Return (X, Y) of the center of cell containing provided text 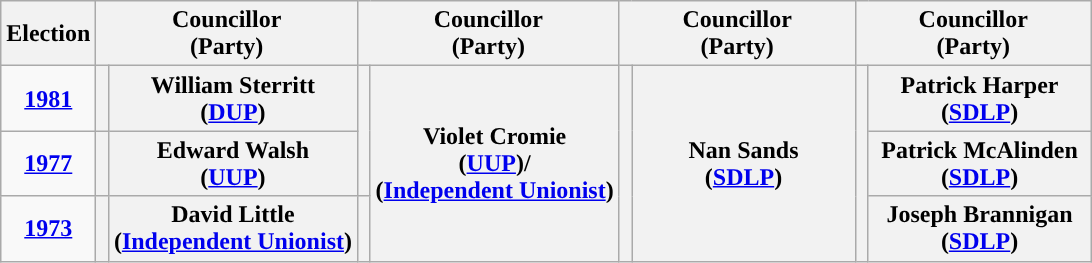
Patrick Harper (SDLP) (980, 98)
1973 (48, 228)
Edward Walsh (UUP) (232, 164)
Joseph Brannigan (SDLP) (980, 228)
1977 (48, 164)
Patrick McAlinden (SDLP) (980, 164)
Nan Sands (SDLP) (744, 164)
1981 (48, 98)
Violet Cromie (UUP)/ (Independent Unionist) (494, 164)
Election (48, 34)
David Little (Independent Unionist) (232, 228)
William Sterritt (DUP) (232, 98)
